Return (X, Y) of the center of cell containing provided text 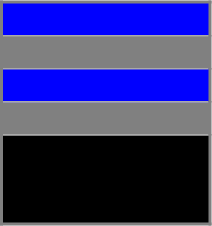
Shorts/Skirt (106, 180)
